Pinpoint the cell where the given text exists, returning its [x, y] midpoint coordinate. 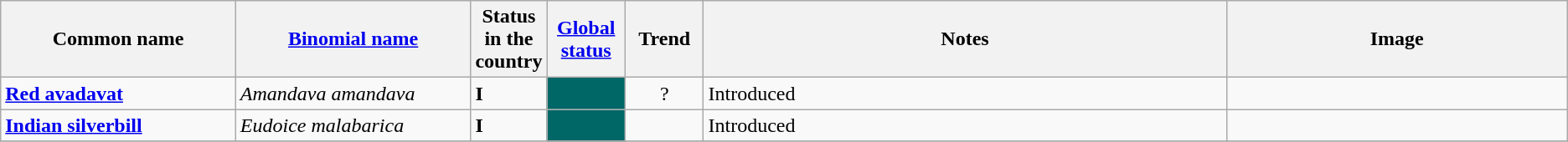
? [664, 94]
Common name [119, 39]
Eudoice malabarica [353, 125]
Status in the country [509, 39]
Trend [664, 39]
Binomial name [353, 39]
Amandava amandava [353, 94]
Red avadavat [119, 94]
Indian silverbill [119, 125]
Image [1397, 39]
Notes [965, 39]
Global status [586, 39]
